From the cell containing the given text, extract its center point as (x, y) coordinate. 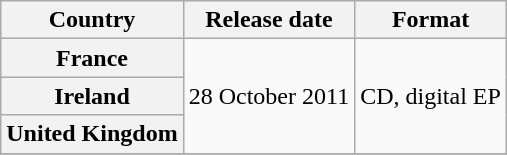
28 October 2011 (268, 96)
Format (431, 20)
Country (92, 20)
Ireland (92, 96)
Release date (268, 20)
United Kingdom (92, 134)
CD, digital EP (431, 96)
France (92, 58)
